Locate the cell with the specified text and output its [X, Y] center coordinate. 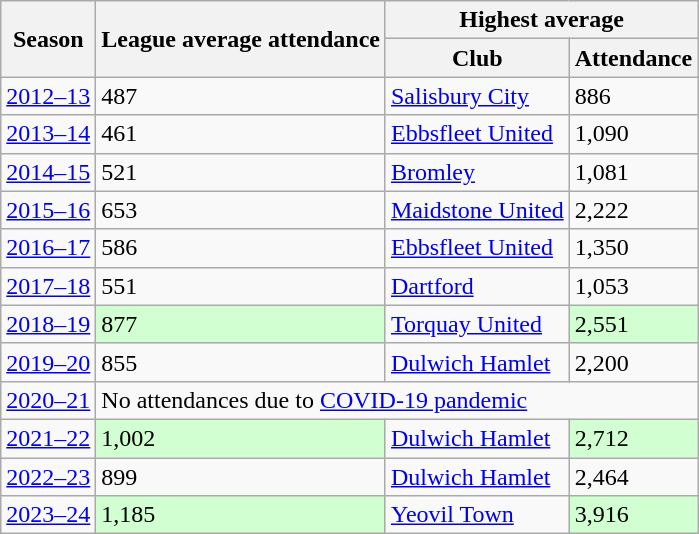
1,002 [241, 438]
Dartford [477, 286]
487 [241, 96]
Highest average [541, 20]
2,712 [633, 438]
2013–14 [48, 134]
2,200 [633, 362]
461 [241, 134]
2022–23 [48, 477]
Salisbury City [477, 96]
2019–20 [48, 362]
Attendance [633, 58]
2012–13 [48, 96]
2,464 [633, 477]
2015–16 [48, 210]
1,081 [633, 172]
521 [241, 172]
1,185 [241, 515]
No attendances due to COVID-19 pandemic [397, 400]
Bromley [477, 172]
899 [241, 477]
2014–15 [48, 172]
877 [241, 324]
2018–19 [48, 324]
2020–21 [48, 400]
Maidstone United [477, 210]
653 [241, 210]
2,551 [633, 324]
551 [241, 286]
Yeovil Town [477, 515]
586 [241, 248]
2,222 [633, 210]
2023–24 [48, 515]
Season [48, 39]
League average attendance [241, 39]
2017–18 [48, 286]
2016–17 [48, 248]
Club [477, 58]
3,916 [633, 515]
2021–22 [48, 438]
Torquay United [477, 324]
1,053 [633, 286]
855 [241, 362]
1,090 [633, 134]
1,350 [633, 248]
886 [633, 96]
